Detect which cell encompasses the target text, then output its [x, y] center coordinate. 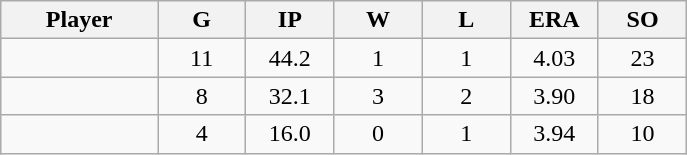
32.1 [290, 96]
44.2 [290, 58]
10 [642, 134]
18 [642, 96]
2 [466, 96]
11 [202, 58]
4.03 [554, 58]
8 [202, 96]
G [202, 20]
ERA [554, 20]
4 [202, 134]
3.94 [554, 134]
SO [642, 20]
L [466, 20]
Player [80, 20]
W [378, 20]
23 [642, 58]
16.0 [290, 134]
3 [378, 96]
0 [378, 134]
3.90 [554, 96]
IP [290, 20]
